Search for the cell housing the specified text and yield its (x, y) center coordinate. 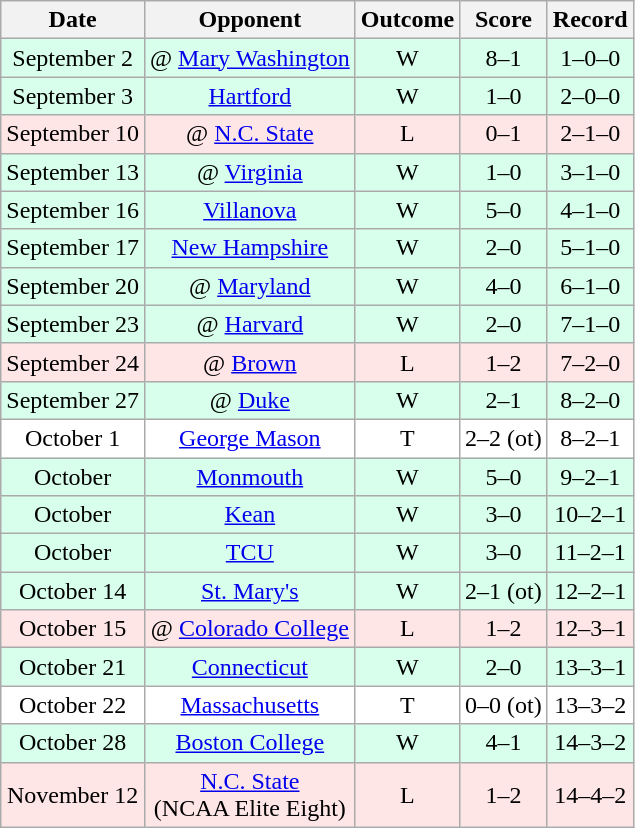
@ Maryland (250, 286)
4–1–0 (590, 210)
Date (73, 20)
2–1 (ot) (504, 591)
Opponent (250, 20)
11–2–1 (590, 553)
George Mason (250, 438)
Record (590, 20)
September 23 (73, 324)
@ Duke (250, 400)
October 28 (73, 743)
8–2–0 (590, 400)
4–0 (504, 286)
8–1 (504, 58)
September 24 (73, 362)
Kean (250, 515)
@ Harvard (250, 324)
Connecticut (250, 667)
October 15 (73, 629)
@ Mary Washington (250, 58)
October 1 (73, 438)
2–2 (ot) (504, 438)
10–2–1 (590, 515)
3–1–0 (590, 172)
2–0–0 (590, 96)
September 27 (73, 400)
2–1–0 (590, 134)
October 14 (73, 591)
@ N.C. State (250, 134)
September 2 (73, 58)
Score (504, 20)
N.C. State (NCAA Elite Eight) (250, 794)
New Hampshire (250, 248)
1–0–0 (590, 58)
September 10 (73, 134)
13–3–1 (590, 667)
Massachusetts (250, 705)
September 13 (73, 172)
Hartford (250, 96)
8–2–1 (590, 438)
6–1–0 (590, 286)
13–3–2 (590, 705)
October 22 (73, 705)
St. Mary's (250, 591)
14–3–2 (590, 743)
14–4–2 (590, 794)
Villanova (250, 210)
9–2–1 (590, 477)
September 3 (73, 96)
4–1 (504, 743)
November 12 (73, 794)
@ Brown (250, 362)
7–2–0 (590, 362)
Outcome (407, 20)
October 21 (73, 667)
TCU (250, 553)
0–0 (ot) (504, 705)
0–1 (504, 134)
@ Colorado College (250, 629)
@ Virginia (250, 172)
Monmouth (250, 477)
September 20 (73, 286)
7–1–0 (590, 324)
12–2–1 (590, 591)
Boston College (250, 743)
12–3–1 (590, 629)
September 17 (73, 248)
2–1 (504, 400)
September 16 (73, 210)
5–1–0 (590, 248)
